Determine the [X, Y] coordinate at the center of the cell enclosing the given text.  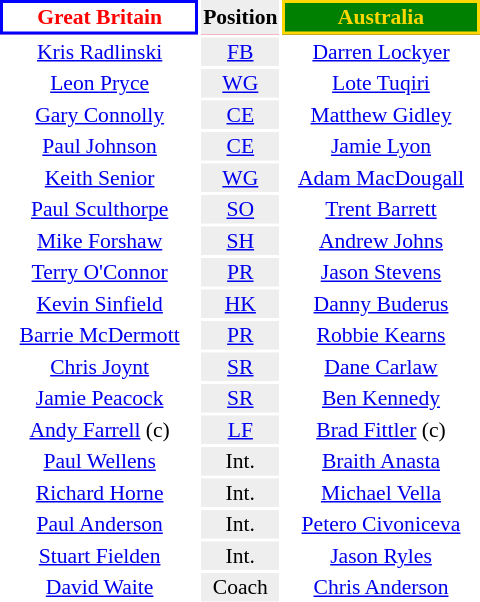
Mike Forshaw [100, 240]
Great Britain [100, 17]
Paul Johnson [100, 146]
Terry O'Connor [100, 272]
Andy Farrell (c) [100, 430]
Gary Connolly [100, 114]
LF [240, 430]
Paul Sculthorpe [100, 209]
Keith Senior [100, 178]
Robbie Kearns [381, 335]
Brad Fittler (c) [381, 430]
Paul Anderson [100, 524]
Braith Anasta [381, 461]
Adam MacDougall [381, 178]
Matthew Gidley [381, 114]
Australia [381, 17]
Chris Joynt [100, 366]
Kris Radlinski [100, 52]
Coach [240, 587]
Position [240, 17]
Lote Tuqiri [381, 83]
Trent Barrett [381, 209]
Petero Civoniceva [381, 524]
Jamie Peacock [100, 398]
Jason Stevens [381, 272]
SH [240, 240]
Darren Lockyer [381, 52]
Ben Kennedy [381, 398]
David Waite [100, 587]
Kevin Sinfield [100, 304]
Danny Buderus [381, 304]
Stuart Fielden [100, 556]
Michael Vella [381, 492]
FB [240, 52]
Jamie Lyon [381, 146]
Dane Carlaw [381, 366]
HK [240, 304]
Barrie McDermott [100, 335]
SO [240, 209]
Leon Pryce [100, 83]
Richard Horne [100, 492]
Chris Anderson [381, 587]
Paul Wellens [100, 461]
Andrew Johns [381, 240]
Jason Ryles [381, 556]
